Detect which cell encompasses the target text, then output its [X, Y] center coordinate. 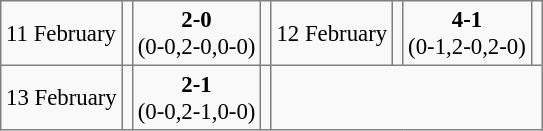
11 February [62, 33]
2-1(0-0,2-1,0-0) [196, 97]
4-1(0-1,2-0,2-0) [467, 33]
2-0(0-0,2-0,0-0) [196, 33]
13 February [62, 97]
12 February [332, 33]
